Capture the cell that displays the provided text and extract its [X, Y] central coordinate. 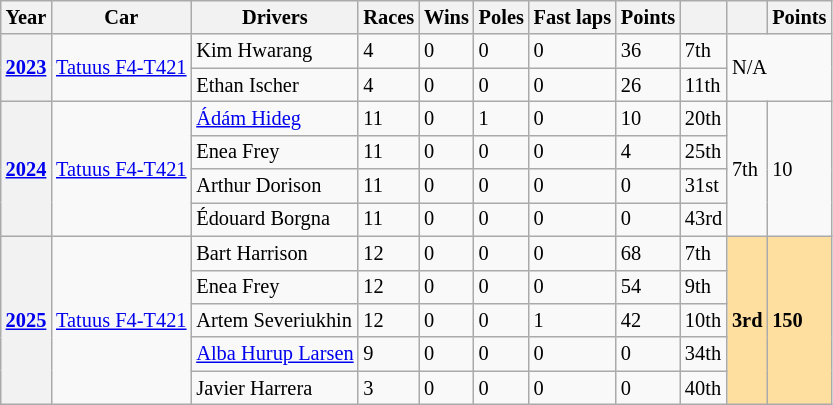
Alba Hurup Larsen [274, 354]
2024 [26, 168]
10th [704, 320]
Car [121, 17]
Javier Harrera [274, 388]
43rd [704, 219]
34th [704, 354]
Artem Severiukhin [274, 320]
26 [648, 85]
Wins [446, 17]
36 [648, 51]
Kim Hwarang [274, 51]
Drivers [274, 17]
40th [704, 388]
Fast laps [572, 17]
31st [704, 186]
Ádám Hideg [274, 118]
11th [704, 85]
25th [704, 152]
Édouard Borgna [274, 219]
9th [704, 287]
20th [704, 118]
Bart Harrison [274, 253]
150 [799, 320]
42 [648, 320]
Year [26, 17]
2023 [26, 68]
Races [388, 17]
68 [648, 253]
3 [388, 388]
Arthur Dorison [274, 186]
54 [648, 287]
N/A [779, 68]
9 [388, 354]
Ethan Ischer [274, 85]
2025 [26, 320]
Poles [502, 17]
3rd [747, 320]
